Extract the (x, y) coordinate from the center of the cell holding the provided text.  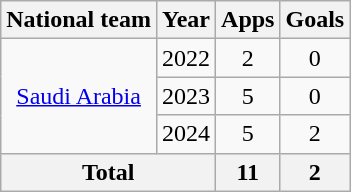
National team (79, 20)
2022 (186, 58)
11 (248, 172)
2024 (186, 134)
Goals (315, 20)
2023 (186, 96)
Saudi Arabia (79, 96)
Total (108, 172)
Year (186, 20)
Apps (248, 20)
